From the cell containing the given text, extract its center point as [x, y] coordinate. 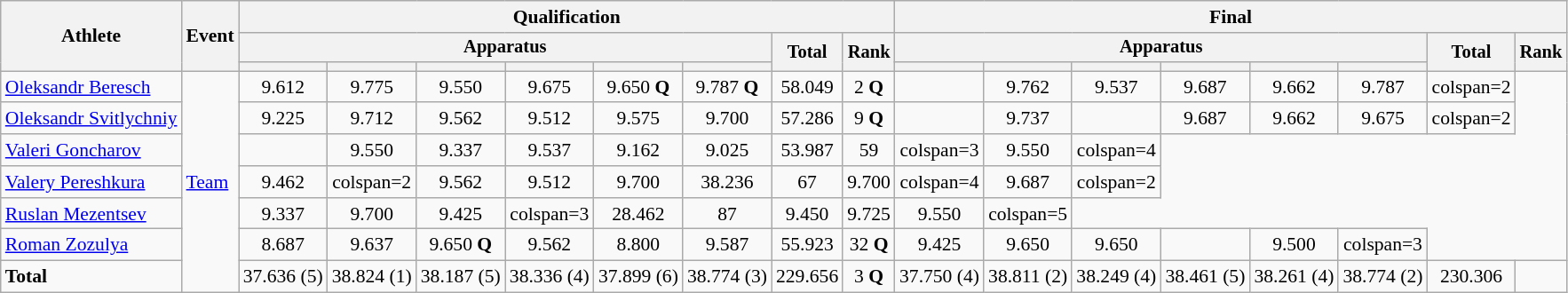
38.336 (4) [550, 277]
Valery Pereshkura [91, 182]
Event [210, 36]
Ruslan Mezentsev [91, 214]
9.787 [1382, 87]
9.500 [1294, 245]
2 Q [868, 87]
38.249 (4) [1116, 277]
Oleksandr Svitlychniy [91, 119]
67 [807, 182]
Final [1231, 17]
9.025 [727, 150]
Athlete [91, 36]
9.587 [727, 245]
38.774 (3) [727, 277]
Oleksandr Beresch [91, 87]
9.775 [372, 87]
Roman Zozulya [91, 245]
53.987 [807, 150]
8.800 [638, 245]
9.725 [868, 214]
9 Q [868, 119]
38.824 (1) [372, 277]
32 Q [868, 245]
colspan=5 [1028, 214]
9.450 [807, 214]
3 Q [868, 277]
229.656 [807, 277]
9.462 [283, 182]
9.712 [372, 119]
9.225 [283, 119]
37.750 (4) [939, 277]
8.687 [283, 245]
9.162 [638, 150]
38.261 (4) [1294, 277]
9.612 [283, 87]
Valeri Goncharov [91, 150]
28.462 [638, 214]
87 [727, 214]
38.461 (5) [1205, 277]
38.236 [727, 182]
230.306 [1472, 277]
38.187 (5) [461, 277]
57.286 [807, 119]
Team [210, 181]
9.787 Q [727, 87]
9.637 [372, 245]
9.762 [1028, 87]
58.049 [807, 87]
Qualification [566, 17]
38.774 (2) [1382, 277]
37.636 (5) [283, 277]
9.575 [638, 119]
9.737 [1028, 119]
59 [868, 150]
37.899 (6) [638, 277]
55.923 [807, 245]
38.811 (2) [1028, 277]
